Output the (x, y) coordinate of the center of the cell containing the given text.  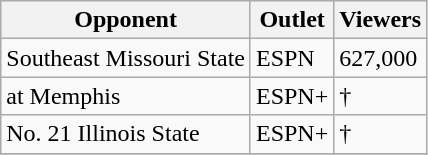
Outlet (292, 20)
No. 21 Illinois State (126, 134)
Viewers (380, 20)
Southeast Missouri State (126, 58)
627,000 (380, 58)
at Memphis (126, 96)
Opponent (126, 20)
ESPN (292, 58)
